Return the (X, Y) coordinate for the center point of the cell that contains the specified text.  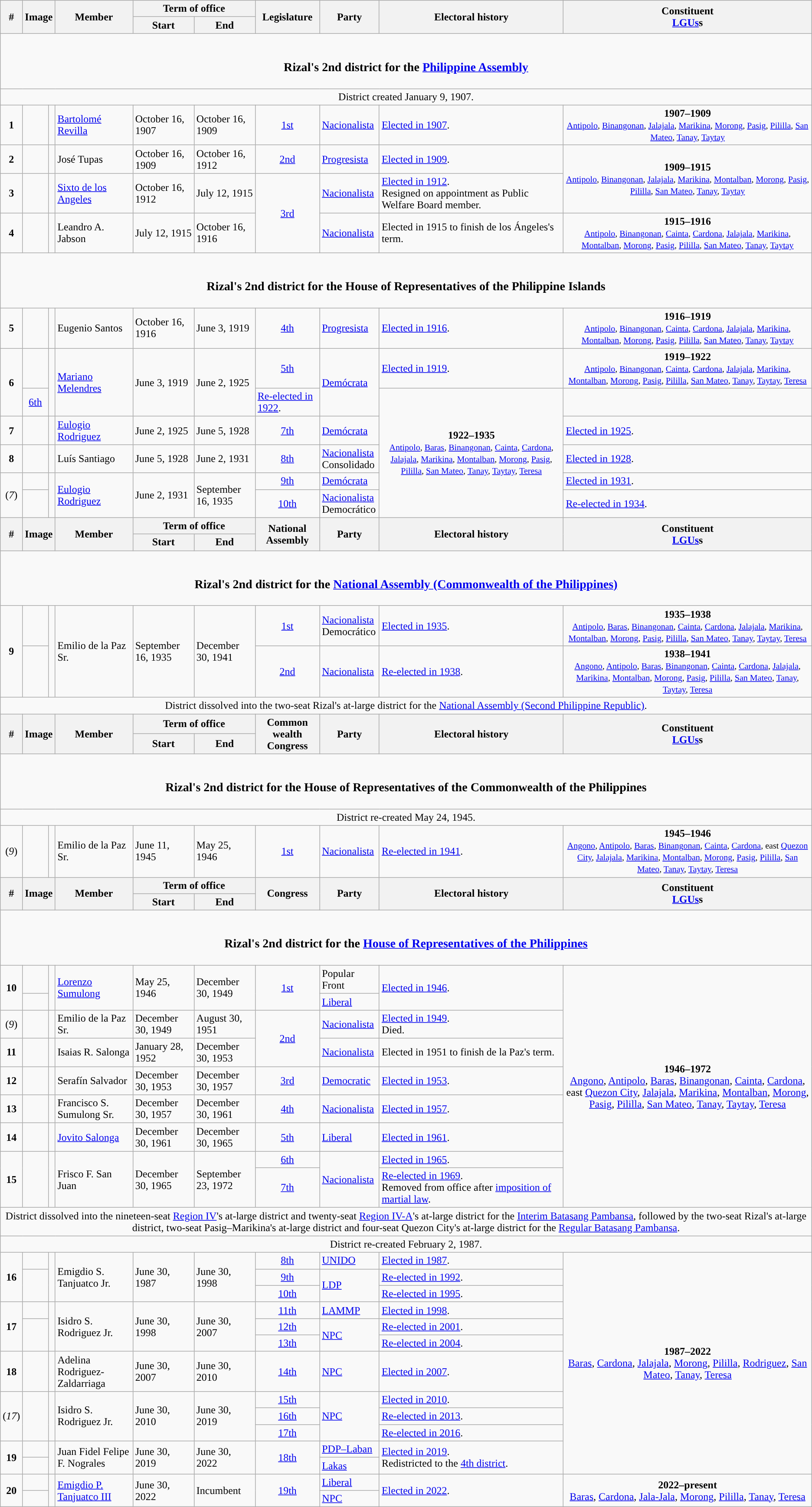
District re-created February 2, 1987. (406, 1244)
Re-elected in 1992. (471, 1277)
15th (287, 1399)
Elected in 2010. (471, 1399)
Re-elected in 1969.Removed from office after imposition of martial law. (471, 1188)
Elected in 1957. (471, 1109)
16th (287, 1416)
1915–1916Antipolo, Binangonan, Cainta, Cardona, Jalajala, Marikina, Montalban, Morong, Pasig, Pililla, San Mateo, Tanay, Taytay (688, 233)
September 23, 1972 (225, 1179)
Isaias R. Salonga (94, 1052)
Elected in 1907. (471, 125)
Elected in 1998. (471, 1310)
PDP–Laban (350, 1449)
1919–1922Antipolo, Binangonan, Cainta, Cardona, Jalajala, Marikina, Montalban, Morong, Pasig, Pililla, San Mateo, Tanay, Taytay, Teresa (688, 368)
Re-elected in 1938. (471, 672)
Re-elected in 2016. (471, 1433)
17th (287, 1433)
Rizal's 2nd district for the House of Representatives of the Philippine Islands (406, 280)
16 (11, 1277)
UNIDO (350, 1261)
Leandro A. Jabson (94, 233)
6 (11, 383)
Re-elected in 2001. (471, 1327)
Sixto de los Angeles (94, 193)
LDP (350, 1285)
19 (11, 1458)
10 (11, 987)
Re-elected in 1941. (471, 851)
Jovito Salonga (94, 1137)
Elected in 1987. (471, 1261)
Juan Fidel Felipe F. Nograles (94, 1458)
December 30, 1941 (225, 652)
LAMMP (350, 1310)
October 16, 1907 (163, 125)
Lorenzo Sumulong (94, 987)
Elected in 1919. (471, 368)
Re-elected in 2004. (471, 1343)
7 (11, 430)
Elected in 1946. (471, 987)
Elected in 1916. (471, 328)
District re-created May 24, 1945. (406, 817)
June 11, 1945 (163, 851)
Elected in 1949.Died. (471, 1024)
Elected in 1953. (471, 1081)
Incumbent (225, 1491)
Elected in 1915 to finish de los Ángeles's term. (471, 233)
18th (287, 1458)
19th (287, 1491)
2 (11, 159)
12 (11, 1081)
8 (11, 459)
Serafín Salvador (94, 1081)
Eugenio Santos (94, 328)
Elected in 1912.Resigned on appointment as Public Welfare Board member. (471, 193)
1916–1919Antipolo, Binangonan, Cainta, Cardona, Jalajala, Marikina, Montalban, Morong, Pasig, Pililla, San Mateo, Tanay, Taytay (688, 328)
Re-elected in 2013. (471, 1416)
2022–presentBaras, Cardona, Jala-Jala, Morong, Pililla, Tanay, Teresa (688, 1491)
August 30, 1951 (225, 1024)
Re-elected in 1922. (287, 403)
January 28, 1952 (163, 1052)
Re-elected in 1934. (688, 503)
14 (11, 1137)
14th (287, 1371)
Elected in 2007. (471, 1371)
1 (11, 125)
1922–1935Antipolo, Baras, Binangonan, Cainta, Cardona, Jalajala, Marikina, Montalban, Morong, Pasig, Pililla, San Mateo, Tanay, Taytay, Teresa (471, 453)
4 (11, 233)
1987–2022Baras, Cardona, Jalajala, Morong, Pililla, Rodriguez, San Mateo, Tanay, Teresa (688, 1363)
CommonwealthCongress (287, 734)
Re-elected in 1995. (471, 1294)
3 (11, 193)
Elected in 1928. (688, 459)
Rizal's 2nd district for the Philippine Assembly (406, 61)
Democratic (350, 1081)
Elected in 1961. (471, 1137)
9 (11, 652)
Elected in 1925. (688, 430)
Legislature (287, 17)
Elected in 2019.Redistricted to the 4th district. (471, 1458)
13 (11, 1109)
Mariano Melendres (94, 383)
Lakas (350, 1466)
5 (11, 328)
Popular Front (350, 980)
Rizal's 2nd district for the National Assembly (Commonwealth of the Philippines) (406, 578)
Elected in 1931. (688, 481)
18 (11, 1371)
Elected in 2022. (471, 1491)
Frisco F. San Juan (94, 1179)
Emigdio S. Tanjuatco Jr. (94, 1277)
1907–1909Antipolo, Binangonan, Jalajala, Marikina, Morong, Pasig, Pililla, San Mateo, Tanay, Taytay (688, 125)
11th (287, 1310)
17 (11, 1327)
NationalAssembly (287, 534)
District created January 9, 1907. (406, 97)
12th (287, 1327)
(7) (11, 495)
15 (11, 1179)
Rizal's 2nd district for the House of Representatives of the Philippines (406, 938)
11 (11, 1052)
1935–1938Antipolo, Baras, Binangonan, Cainta, Cardona, Jalajala, Marikina, Montalban, Morong, Pasig, Pililla, San Mateo, Tanay, Taytay, Teresa (688, 626)
20 (11, 1491)
June 30, 1987 (163, 1277)
District dissolved into the two-seat Rizal's at-large district for the National Assembly (Second Philippine Republic). (406, 706)
Elected in 1951 to finish de la Paz's term. (471, 1052)
Adelina Rodriguez-Zaldarriaga (94, 1371)
13th (287, 1343)
1909–1915Antipolo, Binangonan, Jalajala, Marikina, Montalban, Morong, Pasig, Pililla, San Mateo, Tanay, Taytay (688, 179)
Elected in 1935. (471, 626)
NacionalistaConsolidado (350, 459)
Bartolomé Revilla (94, 125)
Rizal's 2nd district for the House of Representatives of the Commonwealth of the Philippines (406, 782)
Emigdio P. Tanjuatco III (94, 1491)
Francisco S. Sumulong Sr. (94, 1109)
Elected in 1965. (471, 1160)
(17) (11, 1416)
Congress (287, 894)
Elected in 1909. (471, 159)
José Tupas (94, 159)
Luís Santiago (94, 459)
